Provide the [x, y] coordinate of the cell's center where the given text is located.  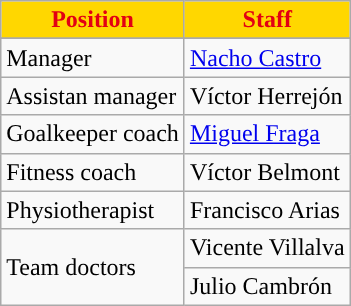
Víctor Herrejón [267, 96]
Miguel Fraga [267, 134]
Julio Cambrón [267, 286]
Francisco Arias [267, 210]
Staff [267, 20]
Position [93, 20]
Manager [93, 58]
Team doctors [93, 267]
Physiotherapist [93, 210]
Víctor Belmont [267, 172]
Nacho Castro [267, 58]
Assistan manager [93, 96]
Vicente Villalva [267, 248]
Goalkeeper coach [93, 134]
Fitness coach [93, 172]
